Output the [X, Y] coordinate of the center of the cell containing the given text.  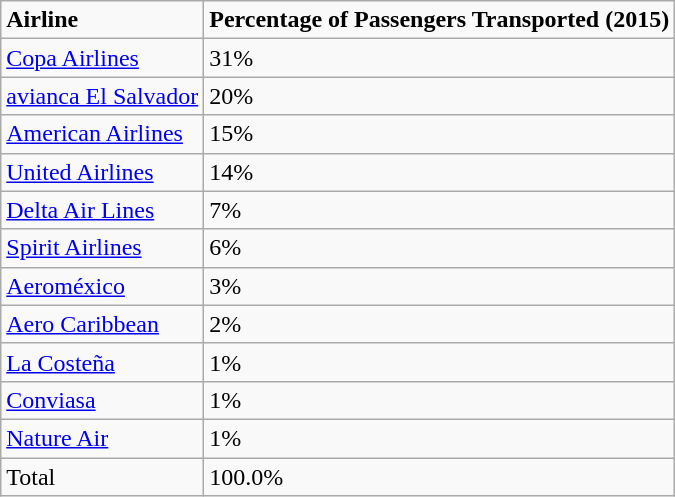
2% [440, 324]
31% [440, 58]
Copa Airlines [102, 58]
La Costeña [102, 362]
United Airlines [102, 172]
Aeroméxico [102, 286]
7% [440, 210]
14% [440, 172]
Total [102, 477]
Airline [102, 20]
Spirit Airlines [102, 248]
6% [440, 248]
15% [440, 134]
20% [440, 96]
100.0% [440, 477]
Conviasa [102, 400]
Delta Air Lines [102, 210]
3% [440, 286]
American Airlines [102, 134]
Nature Air [102, 438]
avianca El Salvador [102, 96]
Aero Caribbean [102, 324]
Percentage of Passengers Transported (2015) [440, 20]
